Find where the given text appears and provide that cell's center as [x, y] coordinate. 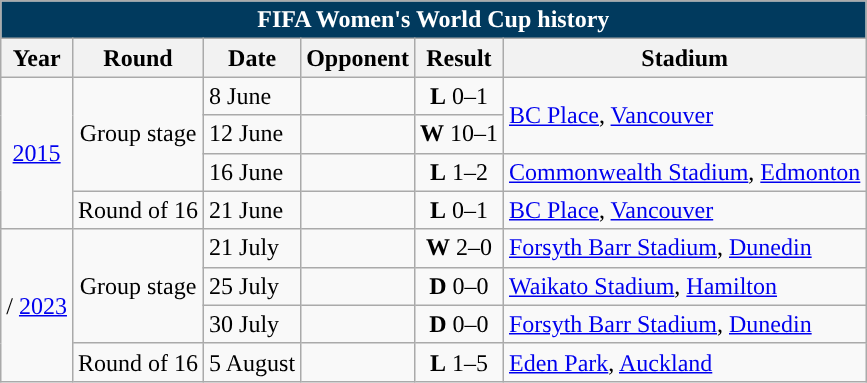
L 1–5 [458, 362]
2015 [37, 153]
12 June [252, 134]
Date [252, 58]
5 August [252, 362]
Opponent [358, 58]
21 June [252, 210]
Waikato Stadium, Hamilton [684, 286]
FIFA Women's World Cup history [434, 20]
Eden Park, Auckland [684, 362]
Commonwealth Stadium, Edmonton [684, 172]
W 10–1 [458, 134]
30 July [252, 324]
Year [37, 58]
W 2–0 [458, 248]
Stadium [684, 58]
25 July [252, 286]
Round [138, 58]
Result [458, 58]
L 1–2 [458, 172]
16 June [252, 172]
21 July [252, 248]
8 June [252, 96]
/ 2023 [37, 305]
